Scan for the cell matching the given text and deliver its [x, y] coordinate at center. 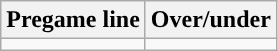
Pregame line [74, 20]
Over/under [210, 20]
